Scan for the cell matching the given text and deliver its [X, Y] coordinate at center. 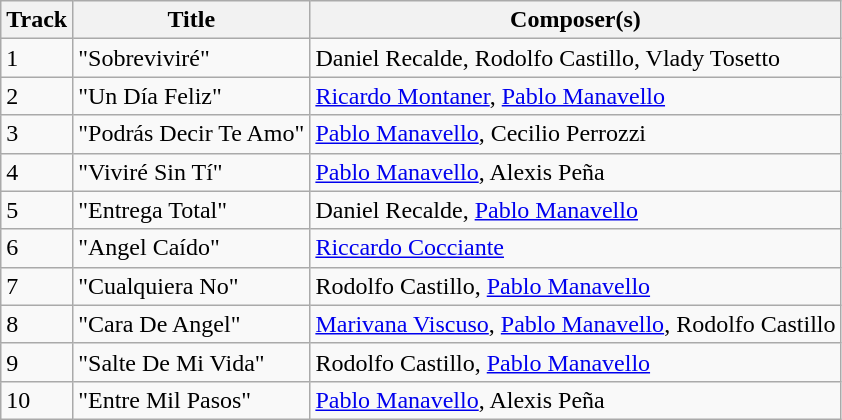
"Un Día Feliz" [192, 96]
Pablo Manavello, Cecilio Perrozzi [576, 134]
3 [37, 134]
"Cualquiera No" [192, 286]
"Angel Caído" [192, 248]
Riccardo Cocciante [576, 248]
"Viviré Sin Tí" [192, 172]
"Podrás Decir Te Amo" [192, 134]
6 [37, 248]
"Entrega Total" [192, 210]
8 [37, 324]
Ricardo Montaner, Pablo Manavello [576, 96]
"Cara De Angel" [192, 324]
Composer(s) [576, 20]
"Sobreviviré" [192, 58]
5 [37, 210]
2 [37, 96]
7 [37, 286]
9 [37, 362]
Title [192, 20]
"Entre Mil Pasos" [192, 400]
Daniel Recalde, Pablo Manavello [576, 210]
1 [37, 58]
Daniel Recalde, Rodolfo Castillo, Vlady Tosetto [576, 58]
4 [37, 172]
Marivana Viscuso, Pablo Manavello, Rodolfo Castillo [576, 324]
Track [37, 20]
"Salte De Mi Vida" [192, 362]
10 [37, 400]
